Locate the cell with the specified text and output its [X, Y] center coordinate. 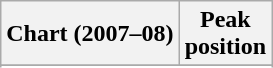
Chart (2007–08) [90, 34]
Peakposition [225, 34]
